Provide the [X, Y] coordinate of the cell's center where the given text is located.  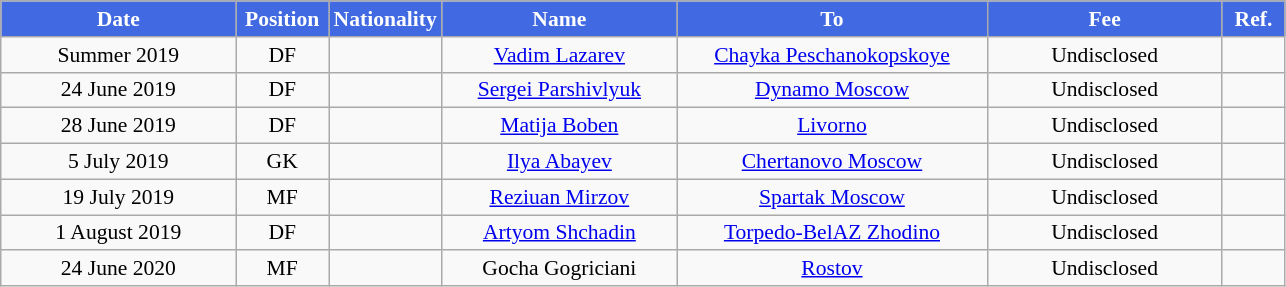
Gocha Gogriciani [560, 269]
Reziuan Mirzov [560, 197]
Spartak Moscow [832, 197]
24 June 2020 [118, 269]
To [832, 19]
GK [282, 162]
Nationality [384, 19]
Livorno [832, 126]
Position [282, 19]
Dynamo Moscow [832, 90]
Chertanovo Moscow [832, 162]
Ref. [1254, 19]
Chayka Peschanokopskoye [832, 55]
Name [560, 19]
Fee [1104, 19]
Rostov [832, 269]
Matija Boben [560, 126]
5 July 2019 [118, 162]
Sergei Parshivlyuk [560, 90]
Ilya Abayev [560, 162]
1 August 2019 [118, 233]
28 June 2019 [118, 126]
Torpedo-BelAZ Zhodino [832, 233]
24 June 2019 [118, 90]
19 July 2019 [118, 197]
Date [118, 19]
Vadim Lazarev [560, 55]
Artyom Shchadin [560, 233]
Summer 2019 [118, 55]
